Return (X, Y) of the center of cell containing provided text 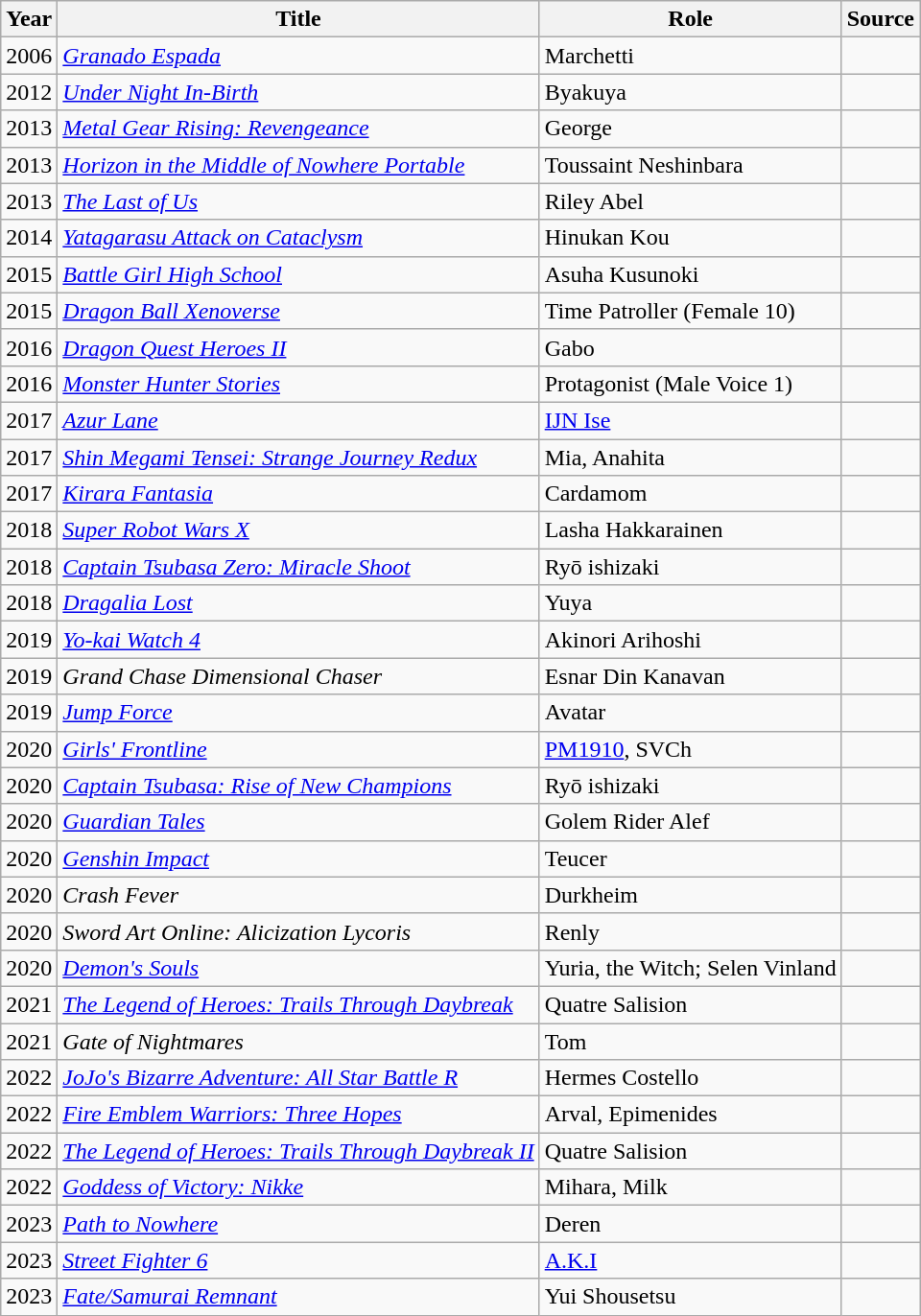
Hermes Costello (691, 1078)
Battle Girl High School (298, 274)
Captain Tsubasa Zero: Miracle Shoot (298, 567)
Grand Chase Dimensional Chaser (298, 676)
Granado Espada (298, 56)
Fire Emblem Warriors: Three Hopes (298, 1115)
Street Fighter 6 (298, 1260)
Yatagarasu Attack on Cataclysm (298, 238)
Crash Fever (298, 895)
The Legend of Heroes: Trails Through Daybreak (298, 1004)
Azur Lane (298, 420)
Dragalia Lost (298, 603)
Super Robot Wars X (298, 530)
Cardamom (691, 494)
Byakuya (691, 92)
2014 (29, 238)
The Last of Us (298, 201)
Mia, Anahita (691, 458)
Mihara, Milk (691, 1187)
Durkheim (691, 895)
Akinori Arihoshi (691, 640)
Yuya (691, 603)
Avatar (691, 713)
Horizon in the Middle of Nowhere Portable (298, 165)
Dragon Ball Xenoverse (298, 311)
A.K.I (691, 1260)
Title (298, 19)
Kirara Fantasia (298, 494)
Esnar Din Kanavan (691, 676)
George (691, 129)
Arval, Epimenides (691, 1115)
IJN Ise (691, 420)
Fate/Samurai Remnant (298, 1297)
Deren (691, 1224)
Monster Hunter Stories (298, 384)
The Legend of Heroes: Trails Through Daybreak II (298, 1151)
Path to Nowhere (298, 1224)
Asuha Kusunoki (691, 274)
Genshin Impact (298, 858)
Goddess of Victory: Nikke (298, 1187)
Toussaint Neshinbara (691, 165)
Captain Tsubasa: Rise of New Champions (298, 786)
Protagonist (Male Voice 1) (691, 384)
Time Patroller (Female 10) (691, 311)
2012 (29, 92)
Tom (691, 1041)
Yo-kai Watch 4 (298, 640)
Golem Rider Alef (691, 822)
Sword Art Online: Alicization Lycoris (298, 931)
PM1910, SVCh (691, 749)
Shin Megami Tensei: Strange Journey Redux (298, 458)
Source (881, 19)
Yui Shousetsu (691, 1297)
JoJo's Bizarre Adventure: All Star Battle R (298, 1078)
Dragon Quest Heroes II (298, 347)
Yuria, the Witch; Selen Vinland (691, 968)
Teucer (691, 858)
Role (691, 19)
Jump Force (298, 713)
Year (29, 19)
Metal Gear Rising: Revengeance (298, 129)
Lasha Hakkarainen (691, 530)
Gabo (691, 347)
Marchetti (691, 56)
Riley Abel (691, 201)
Girls' Frontline (298, 749)
2006 (29, 56)
Gate of Nightmares (298, 1041)
Guardian Tales (298, 822)
Demon's Souls (298, 968)
Renly (691, 931)
Under Night In-Birth (298, 92)
Hinukan Kou (691, 238)
